Identify which cell holds the provided text, then report its [X, Y] central coordinate. 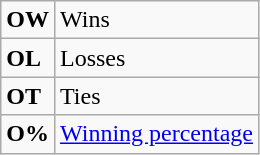
OW [28, 20]
Wins [156, 20]
Ties [156, 96]
OT [28, 96]
O% [28, 134]
Losses [156, 58]
OL [28, 58]
Winning percentage [156, 134]
